Scan for the cell matching the given text and deliver its [X, Y] coordinate at center. 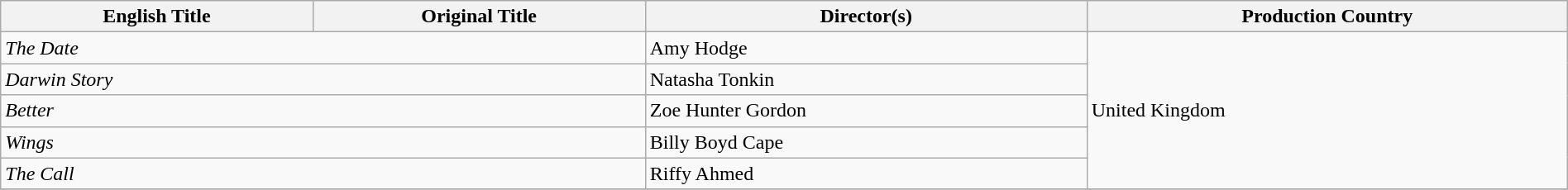
Original Title [479, 17]
Better [323, 111]
Wings [323, 142]
The Date [323, 48]
Zoe Hunter Gordon [866, 111]
Darwin Story [323, 79]
Natasha Tonkin [866, 79]
The Call [323, 173]
Riffy Ahmed [866, 173]
Production Country [1327, 17]
Director(s) [866, 17]
English Title [157, 17]
Amy Hodge [866, 48]
United Kingdom [1327, 111]
Billy Boyd Cape [866, 142]
